Scan for the cell matching the given text and deliver its (x, y) coordinate at center. 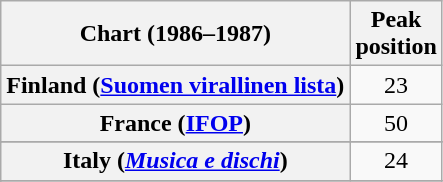
Italy (Musica e dischi) (176, 161)
Finland (Suomen virallinen lista) (176, 85)
23 (396, 85)
50 (396, 123)
France (IFOP) (176, 123)
Chart (1986–1987) (176, 34)
Peakposition (396, 34)
24 (396, 161)
